Locate the cell with the specified text and output its (x, y) center coordinate. 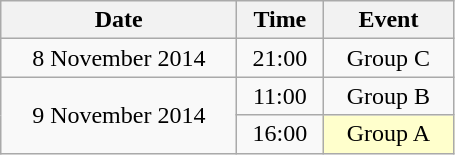
8 November 2014 (119, 58)
Group B (388, 96)
9 November 2014 (119, 115)
Date (119, 20)
11:00 (280, 96)
16:00 (280, 134)
21:00 (280, 58)
Event (388, 20)
Group C (388, 58)
Group A (388, 134)
Time (280, 20)
